Return [x, y] of the center of cell containing provided text 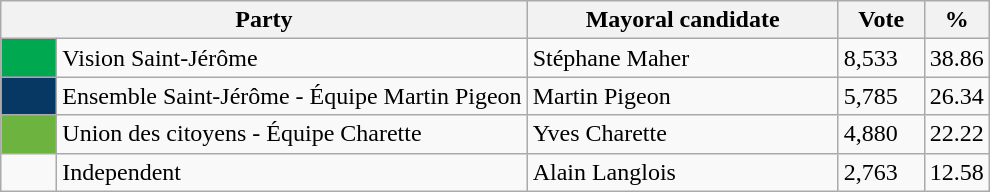
Union des citoyens - Équipe Charette [292, 134]
Party [264, 20]
2,763 [881, 172]
Independent [292, 172]
Mayoral candidate [682, 20]
4,880 [881, 134]
Vision Saint-Jérôme [292, 58]
Martin Pigeon [682, 96]
Yves Charette [682, 134]
Vote [881, 20]
Stéphane Maher [682, 58]
38.86 [956, 58]
26.34 [956, 96]
8,533 [881, 58]
12.58 [956, 172]
22.22 [956, 134]
% [956, 20]
Ensemble Saint-Jérôme - Équipe Martin Pigeon [292, 96]
5,785 [881, 96]
Alain Langlois [682, 172]
